Return [X, Y] of the center of cell containing provided text 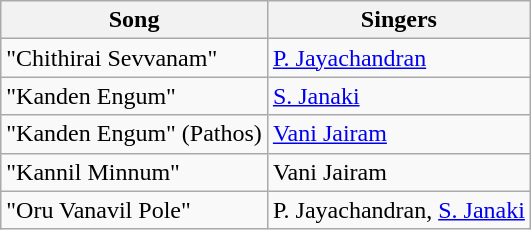
P. Jayachandran, S. Janaki [398, 210]
"Oru Vanavil Pole" [134, 210]
"Kannil Minnum" [134, 172]
S. Janaki [398, 96]
Singers [398, 20]
P. Jayachandran [398, 58]
"Chithirai Sevvanam" [134, 58]
Song [134, 20]
"Kanden Engum" [134, 96]
"Kanden Engum" (Pathos) [134, 134]
